Detect which cell encompasses the target text, then output its [X, Y] center coordinate. 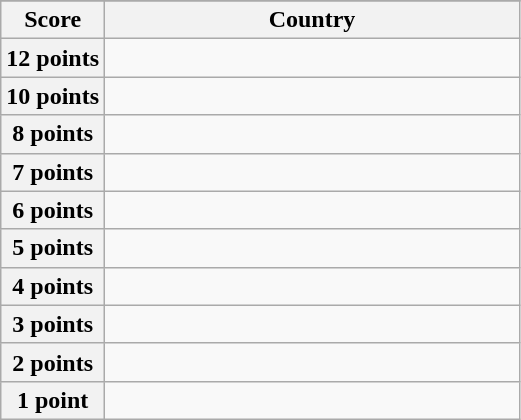
10 points [53, 96]
Country [312, 20]
8 points [53, 134]
7 points [53, 172]
5 points [53, 248]
6 points [53, 210]
3 points [53, 324]
1 point [53, 400]
2 points [53, 362]
Score [53, 20]
12 points [53, 58]
4 points [53, 286]
